Locate the cell with the specified text and output its (x, y) center coordinate. 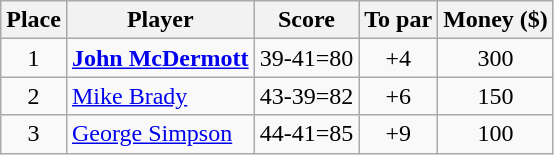
Player (160, 20)
George Simpson (160, 134)
Mike Brady (160, 96)
Place (34, 20)
300 (496, 58)
150 (496, 96)
To par (398, 20)
44-41=85 (306, 134)
43-39=82 (306, 96)
Money ($) (496, 20)
3 (34, 134)
John McDermott (160, 58)
2 (34, 96)
100 (496, 134)
+4 (398, 58)
+9 (398, 134)
Score (306, 20)
+6 (398, 96)
39-41=80 (306, 58)
1 (34, 58)
